Locate the cell with the specified text and output its [X, Y] center coordinate. 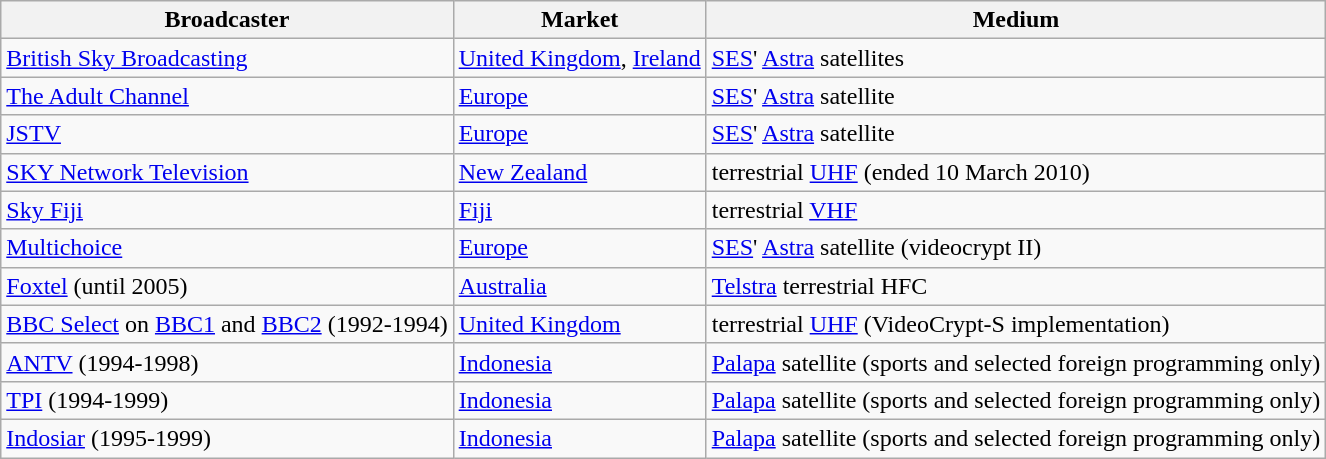
Market [580, 20]
SES' Astra satellite (videocrypt II) [1016, 248]
TPI (1994-1999) [227, 400]
British Sky Broadcasting [227, 58]
The Adult Channel [227, 96]
SES' Astra satellites [1016, 58]
terrestrial UHF (VideoCrypt-S implementation) [1016, 324]
terrestrial VHF [1016, 210]
Multichoice [227, 248]
Broadcaster [227, 20]
Telstra terrestrial HFC [1016, 286]
SKY Network Television [227, 172]
JSTV [227, 134]
New Zealand [580, 172]
United Kingdom, Ireland [580, 58]
Australia [580, 286]
Sky Fiji [227, 210]
ANTV (1994-1998) [227, 362]
BBC Select on BBC1 and BBC2 (1992-1994) [227, 324]
United Kingdom [580, 324]
Indosiar (1995-1999) [227, 438]
Foxtel (until 2005) [227, 286]
Fiji [580, 210]
Medium [1016, 20]
terrestrial UHF (ended 10 March 2010) [1016, 172]
